Find where the given text appears and provide that cell's center as (X, Y) coordinate. 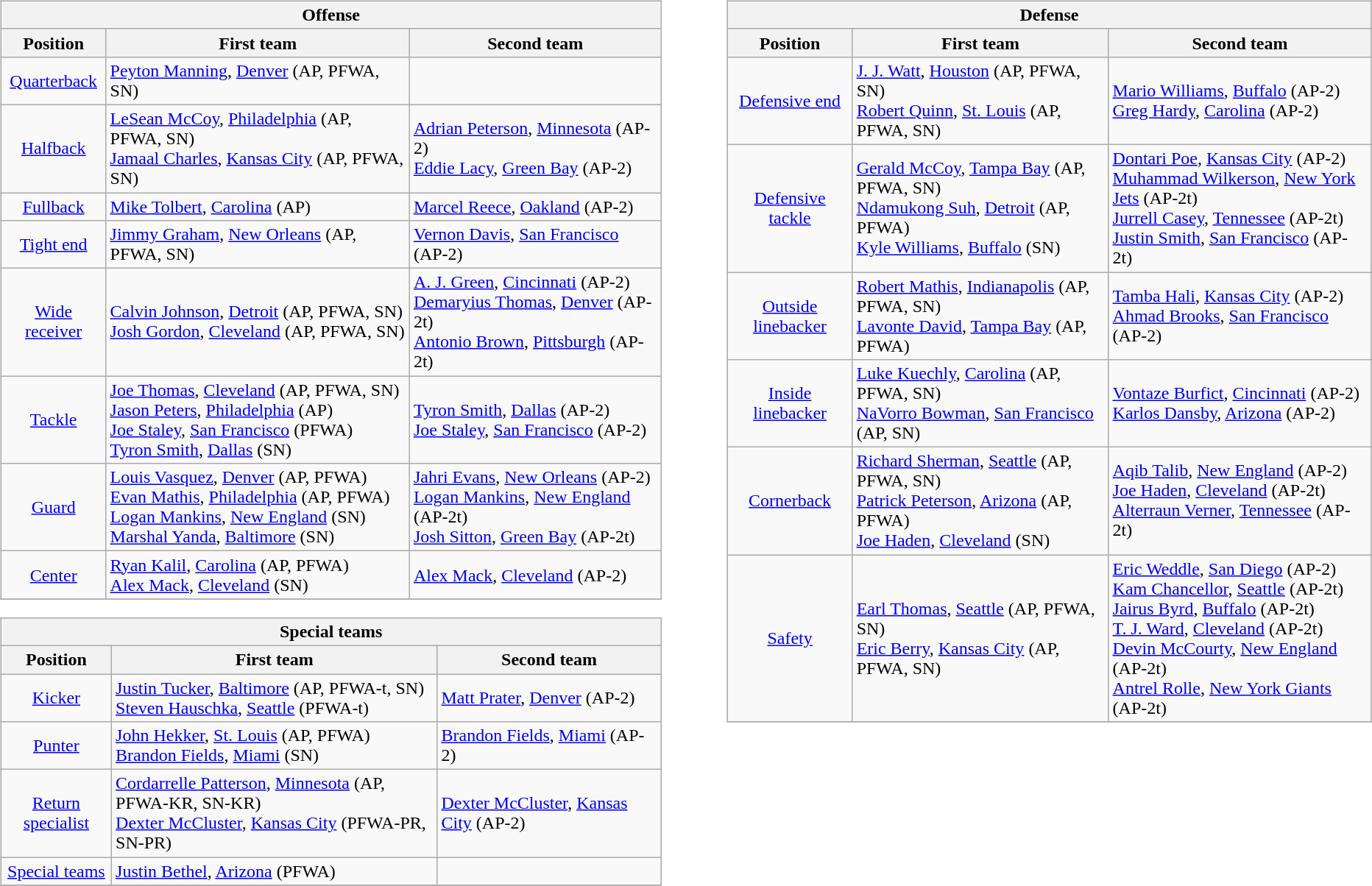
Joe Thomas, Cleveland (AP, PFWA, SN) Jason Peters, Philadelphia (AP)Joe Staley, San Francisco (PFWA)Tyron Smith, Dallas (SN) (258, 419)
Calvin Johnson, Detroit (AP, PFWA, SN) Josh Gordon, Cleveland (AP, PFWA, SN) (258, 322)
Tight end (53, 244)
Offense (331, 15)
J. J. Watt, Houston (AP, PFWA, SN) Robert Quinn, St. Louis (AP, PFWA, SN) (980, 100)
Halfback (53, 149)
Marcel Reece, Oakland (AP-2) (535, 207)
Tyron Smith, Dallas (AP-2) Joe Staley, San Francisco (AP-2) (535, 419)
Tamba Hali, Kansas City (AP-2) Ahmad Brooks, San Francisco (AP-2) (1240, 316)
Ryan Kalil, Carolina (AP, PFWA)Alex Mack, Cleveland (SN) (258, 575)
Louis Vasquez, Denver (AP, PFWA) Evan Mathis, Philadelphia (AP, PFWA)Logan Mankins, New England (SN)Marshal Yanda, Baltimore (SN) (258, 508)
Vernon Davis, San Francisco (AP-2) (535, 244)
LeSean McCoy, Philadelphia (AP, PFWA, SN) Jamaal Charles, Kansas City (AP, PFWA, SN) (258, 149)
Jahri Evans, New Orleans (AP-2)Logan Mankins, New England (AP-2t) Josh Sitton, Green Bay (AP-2t) (535, 508)
Gerald McCoy, Tampa Bay (AP, PFWA, SN) Ndamukong Suh, Detroit (AP, PFWA) Kyle Williams, Buffalo (SN) (980, 208)
Earl Thomas, Seattle (AP, PFWA, SN) Eric Berry, Kansas City (AP, PFWA, SN) (980, 639)
A. J. Green, Cincinnati (AP-2) Demaryius Thomas, Denver (AP-2t) Antonio Brown, Pittsburgh (AP-2t) (535, 322)
Tackle (53, 419)
Dontari Poe, Kansas City (AP-2)Muhammad Wilkerson, New York Jets (AP-2t) Jurrell Casey, Tennessee (AP-2t) Justin Smith, San Francisco (AP-2t) (1240, 208)
Mike Tolbert, Carolina (AP) (258, 207)
Richard Sherman, Seattle (AP, PFWA, SN) Patrick Peterson, Arizona (AP, PFWA) Joe Haden, Cleveland (SN) (980, 501)
Luke Kuechly, Carolina (AP, PFWA, SN) NaVorro Bowman, San Francisco (AP, SN) (980, 403)
Vontaze Burfict, Cincinnati (AP-2) Karlos Dansby, Arizona (AP-2) (1240, 403)
Inside linebacker (790, 403)
Alex Mack, Cleveland (AP-2) (535, 575)
Center (53, 575)
Guard (53, 508)
Justin Bethel, Arizona (PFWA) (275, 871)
Defensive end (790, 100)
Safety (790, 639)
Outside linebacker (790, 316)
Fullback (53, 207)
Cordarrelle Patterson, Minnesota (AP, PFWA-KR, SN-KR)Dexter McCluster, Kansas City (PFWA-PR, SN-PR) (275, 814)
Jimmy Graham, New Orleans (AP, PFWA, SN) (258, 244)
Defense (1050, 15)
Cornerback (790, 501)
Defensive tackle (790, 208)
Wide receiver (53, 322)
Dexter McCluster, Kansas City (AP-2) (549, 814)
Justin Tucker, Baltimore (AP, PFWA-t, SN)Steven Hauschka, Seattle (PFWA-t) (275, 698)
Quarterback (53, 81)
Peyton Manning, Denver (AP, PFWA, SN) (258, 81)
Kicker (56, 698)
Robert Mathis, Indianapolis (AP, PFWA, SN) Lavonte David, Tampa Bay (AP, PFWA) (980, 316)
Return specialist (56, 814)
Punter (56, 746)
Aqib Talib, New England (AP-2) Joe Haden, Cleveland (AP-2t) Alterraun Verner, Tennessee (AP-2t) (1240, 501)
Brandon Fields, Miami (AP-2) (549, 746)
Mario Williams, Buffalo (AP-2) Greg Hardy, Carolina (AP-2) (1240, 100)
Adrian Peterson, Minnesota (AP-2) Eddie Lacy, Green Bay (AP-2) (535, 149)
Matt Prater, Denver (AP-2) (549, 698)
John Hekker, St. Louis (AP, PFWA)Brandon Fields, Miami (SN) (275, 746)
